Provide the (X, Y) coordinate of the cell's center where the given text is located.  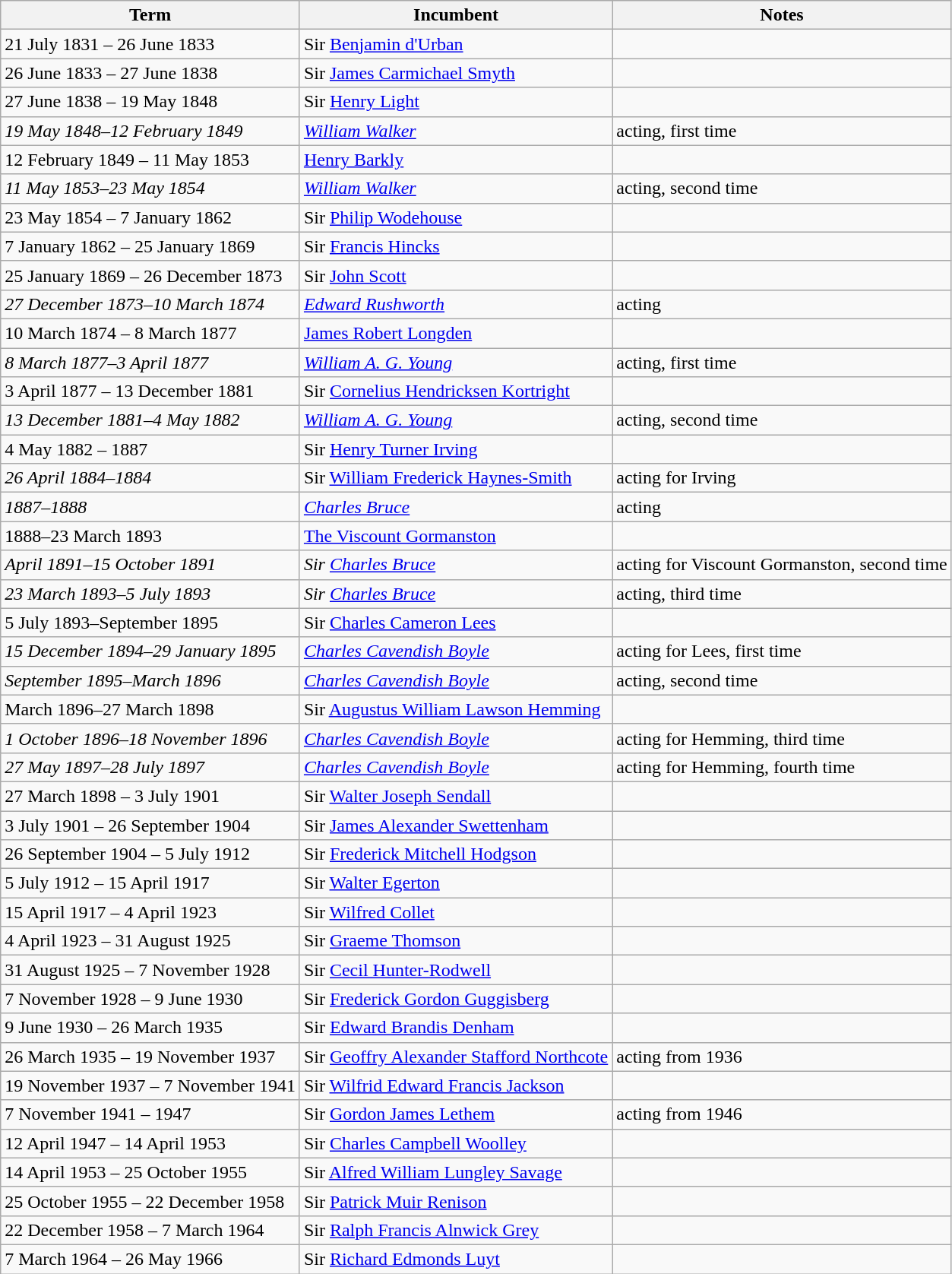
Sir Richard Edmonds Luyt (456, 1259)
5 July 1912 – 15 April 1917 (150, 883)
acting, third time (782, 594)
4 May 1882 – 1887 (150, 449)
4 April 1923 – 31 August 1925 (150, 941)
9 June 1930 – 26 March 1935 (150, 1028)
The Viscount Gormanston (456, 536)
Sir Henry Turner Irving (456, 449)
Sir Graeme Thomson (456, 941)
Sir Ralph Francis Alnwick Grey (456, 1230)
7 March 1964 – 26 May 1966 (150, 1259)
1888–23 March 1893 (150, 536)
26 September 1904 – 5 July 1912 (150, 854)
7 November 1928 – 9 June 1930 (150, 999)
Sir Geoffry Alexander Stafford Northcote (456, 1057)
7 November 1941 – 1947 (150, 1114)
Sir William Frederick Haynes-Smith (456, 478)
23 May 1854 – 7 January 1862 (150, 217)
25 January 1869 – 26 December 1873 (150, 275)
Incumbent (456, 15)
acting from 1946 (782, 1114)
Henry Barkly (456, 160)
Sir Frederick Gordon Guggisberg (456, 999)
Term (150, 15)
19 November 1937 – 7 November 1941 (150, 1085)
Sir Henry Light (456, 102)
Edward Rushworth (456, 304)
8 March 1877–3 April 1877 (150, 363)
15 April 1917 – 4 April 1923 (150, 912)
March 1896–27 March 1898 (150, 709)
22 December 1958 – 7 March 1964 (150, 1230)
25 October 1955 – 22 December 1958 (150, 1201)
acting for Viscount Gormanston, second time (782, 565)
15 December 1894–29 January 1895 (150, 651)
26 April 1884–1884 (150, 478)
5 July 1893–September 1895 (150, 623)
1 October 1896–18 November 1896 (150, 738)
acting for Irving (782, 478)
27 June 1838 – 19 May 1848 (150, 102)
27 March 1898 – 3 July 1901 (150, 796)
Sir Cecil Hunter-Rodwell (456, 970)
Sir Edward Brandis Denham (456, 1028)
Sir Francis Hincks (456, 246)
Sir Benjamin d'Urban (456, 44)
Sir Cornelius Hendricksen Kortright (456, 391)
21 July 1831 – 26 June 1833 (150, 44)
31 August 1925 – 7 November 1928 (150, 970)
Sir John Scott (456, 275)
Sir Gordon James Lethem (456, 1114)
Sir Alfred William Lungley Savage (456, 1172)
14 April 1953 – 25 October 1955 (150, 1172)
Sir Charles Cameron Lees (456, 623)
Charles Bruce (456, 507)
1887–1888 (150, 507)
acting for Hemming, third time (782, 738)
Sir Wilfred Collet (456, 912)
acting for Hemming, fourth time (782, 767)
Sir James Alexander Swettenham (456, 825)
April 1891–15 October 1891 (150, 565)
Sir Frederick Mitchell Hodgson (456, 854)
Sir Charles Campbell Woolley (456, 1143)
Sir Walter Joseph Sendall (456, 796)
11 May 1853–23 May 1854 (150, 189)
19 May 1848–12 February 1849 (150, 131)
26 March 1935 – 19 November 1937 (150, 1057)
acting from 1936 (782, 1057)
23 March 1893–5 July 1893 (150, 594)
James Robert Longden (456, 333)
12 April 1947 – 14 April 1953 (150, 1143)
September 1895–March 1896 (150, 680)
27 May 1897–28 July 1897 (150, 767)
Sir James Carmichael Smyth (456, 73)
Sir Patrick Muir Renison (456, 1201)
Sir Walter Egerton (456, 883)
3 July 1901 – 26 September 1904 (150, 825)
acting for Lees, first time (782, 651)
7 January 1862 – 25 January 1869 (150, 246)
26 June 1833 – 27 June 1838 (150, 73)
Notes (782, 15)
Sir Wilfrid Edward Francis Jackson (456, 1085)
10 March 1874 – 8 March 1877 (150, 333)
12 February 1849 – 11 May 1853 (150, 160)
27 December 1873–10 March 1874 (150, 304)
3 April 1877 – 13 December 1881 (150, 391)
Sir Augustus William Lawson Hemming (456, 709)
13 December 1881–4 May 1882 (150, 420)
Sir Philip Wodehouse (456, 217)
